From the cell containing the given text, extract its center point as [X, Y] coordinate. 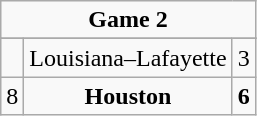
6 [244, 96]
3 [244, 58]
Game 2 [128, 20]
8 [12, 96]
Louisiana–Lafayette [128, 58]
Houston [128, 96]
